Provide the (X, Y) coordinate of the cell's center where the given text is located.  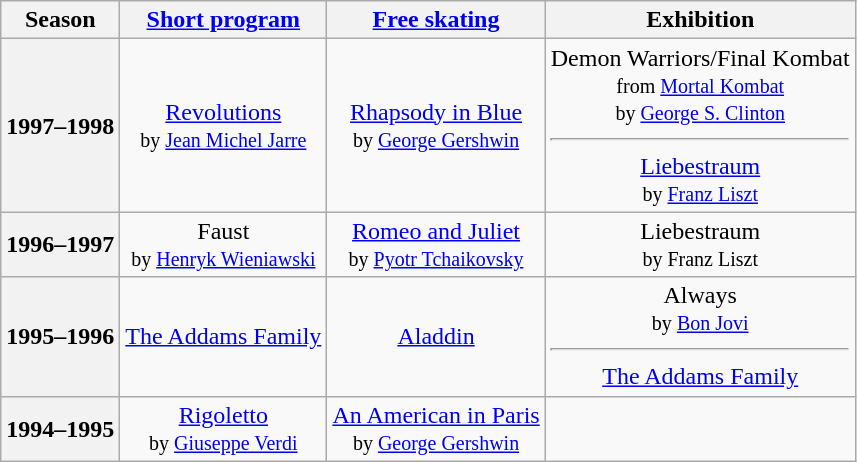
1996–1997 (60, 244)
Season (60, 20)
Rhapsody in Blue by George Gershwin (436, 126)
1994–1995 (60, 428)
Romeo and Juliet by Pyotr Tchaikovsky (436, 244)
Exhibition (700, 20)
Rigoletto by Giuseppe Verdi (224, 428)
Revolutions by Jean Michel Jarre (224, 126)
Demon Warriors/Final Kombatfrom Mortal Kombatby George S. Clinton Liebestraum by Franz Liszt (700, 126)
1995–1996 (60, 336)
Free skating (436, 20)
Faust by Henryk Wieniawski (224, 244)
Short program (224, 20)
An American in Paris by George Gershwin (436, 428)
Liebestraum by Franz Liszt (700, 244)
Aladdin (436, 336)
The Addams Family (224, 336)
1997–1998 (60, 126)
Always by Bon Jovi The Addams Family (700, 336)
